Determine the (X, Y) coordinate at the center of the cell enclosing the given text.  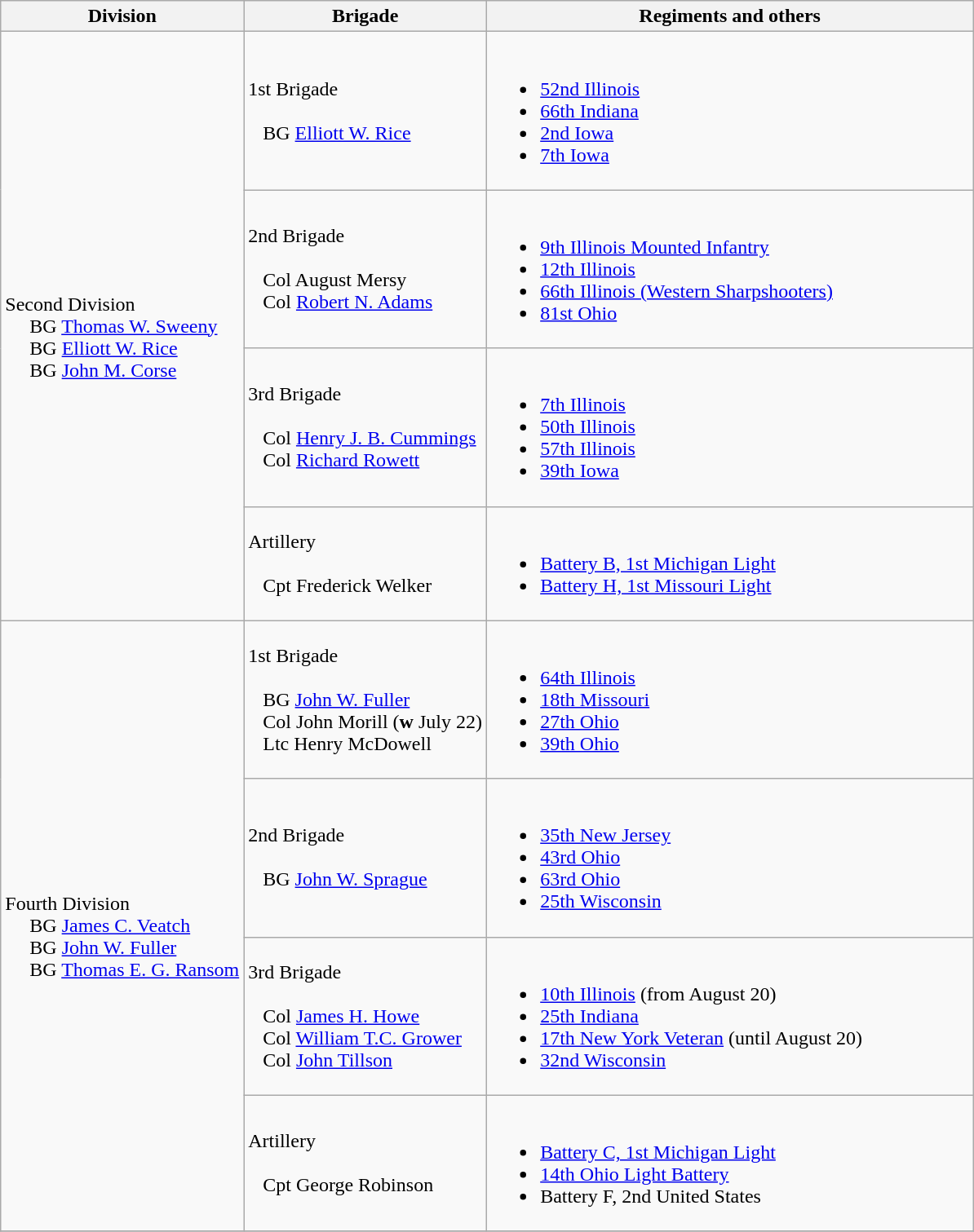
Division (122, 16)
3rd Brigade Col Henry J. B. Cummings Col Richard Rowett (365, 427)
35th New Jersey43rd Ohio63rd Ohio25th Wisconsin (730, 858)
Artillery Cpt Frederick Welker (365, 563)
64th Illinois18th Missouri27th Ohio39th Ohio (730, 700)
Second Division BG Thomas W. Sweeny BG Elliott W. Rice BG John M. Corse (122, 326)
9th Illinois Mounted Infantry12th Illinois66th Illinois (Western Sharpshooters)81st Ohio (730, 269)
Artillery Cpt George Robinson (365, 1163)
7th Illinois50th Illinois57th Illinois39th Iowa (730, 427)
52nd Illinois66th Indiana2nd Iowa7th Iowa (730, 111)
1st Brigade BG Elliott W. Rice (365, 111)
Brigade (365, 16)
Battery C, 1st Michigan Light14th Ohio Light BatteryBattery F, 2nd United States (730, 1163)
3rd Brigade Col James H. Howe Col William T.C. Grower Col John Tillson (365, 1016)
10th Illinois (from August 20)25th Indiana17th New York Veteran (until August 20)32nd Wisconsin (730, 1016)
Fourth Division BG James C. Veatch BG John W. Fuller BG Thomas E. G. Ransom (122, 926)
1st Brigade BG John W. Fuller Col John Morill (w July 22) Ltc Henry McDowell (365, 700)
2nd Brigade Col August Mersy Col Robert N. Adams (365, 269)
Battery B, 1st Michigan LightBattery H, 1st Missouri Light (730, 563)
Regiments and others (730, 16)
2nd Brigade BG John W. Sprague (365, 858)
